Determine the [X, Y] coordinate at the center of the cell enclosing the given text.  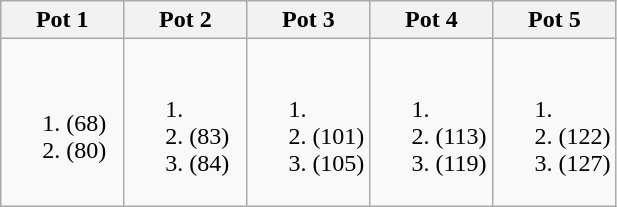
Pot 2 [186, 20]
(68) (80) [62, 122]
Pot 3 [308, 20]
Pot 4 [432, 20]
(122) (127) [554, 122]
(101) (105) [308, 122]
(83) (84) [186, 122]
(113) (119) [432, 122]
Pot 5 [554, 20]
Pot 1 [62, 20]
